Scan for the cell matching the given text and deliver its [x, y] coordinate at center. 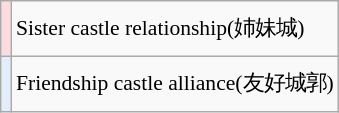
Friendship castle alliance(友好城郭) [175, 84]
Sister castle relationship(姉妹城) [175, 28]
